Extract the (x, y) coordinate from the center of the cell holding the provided text.  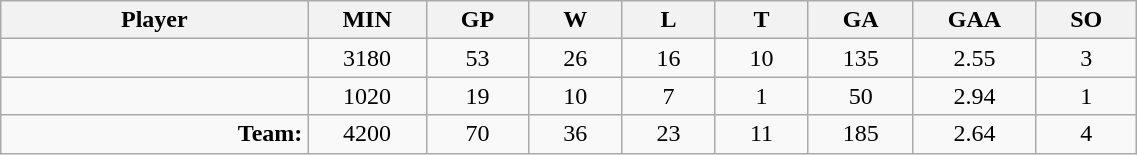
135 (860, 58)
3180 (367, 58)
19 (477, 96)
GAA (974, 20)
3 (1086, 58)
Player (154, 20)
L (668, 20)
MIN (367, 20)
7 (668, 96)
50 (860, 96)
SO (1086, 20)
W (576, 20)
2.64 (974, 134)
53 (477, 58)
185 (860, 134)
2.55 (974, 58)
26 (576, 58)
1020 (367, 96)
36 (576, 134)
GA (860, 20)
2.94 (974, 96)
11 (762, 134)
Team: (154, 134)
T (762, 20)
70 (477, 134)
16 (668, 58)
4 (1086, 134)
23 (668, 134)
GP (477, 20)
4200 (367, 134)
